Return [x, y] of the center of cell containing provided text 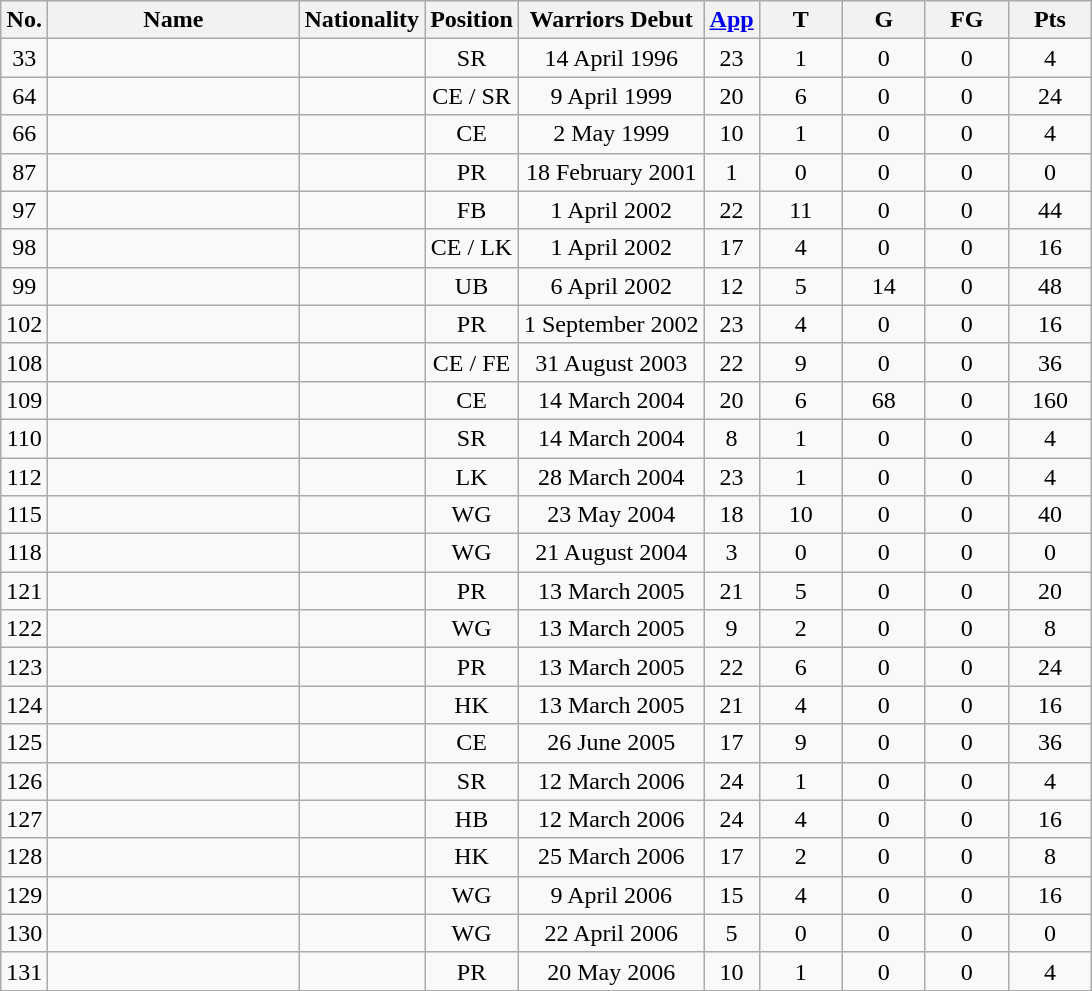
48 [1050, 286]
160 [1050, 400]
Warriors Debut [611, 20]
CE / LK [472, 248]
App [732, 20]
22 April 2006 [611, 933]
HB [472, 819]
Pts [1050, 20]
15 [732, 895]
125 [24, 743]
28 March 2004 [611, 477]
6 April 2002 [611, 286]
121 [24, 591]
14 April 1996 [611, 58]
98 [24, 248]
14 [884, 286]
131 [24, 971]
127 [24, 819]
112 [24, 477]
109 [24, 400]
1 September 2002 [611, 324]
Nationality [362, 20]
CE / SR [472, 96]
129 [24, 895]
26 June 2005 [611, 743]
25 March 2006 [611, 857]
110 [24, 438]
68 [884, 400]
87 [24, 172]
115 [24, 515]
20 May 2006 [611, 971]
102 [24, 324]
66 [24, 134]
T [800, 20]
130 [24, 933]
123 [24, 667]
21 August 2004 [611, 553]
31 August 2003 [611, 362]
40 [1050, 515]
126 [24, 781]
FB [472, 210]
G [884, 20]
12 [732, 286]
UB [472, 286]
124 [24, 705]
23 May 2004 [611, 515]
108 [24, 362]
CE / FE [472, 362]
33 [24, 58]
18 February 2001 [611, 172]
3 [732, 553]
2 May 1999 [611, 134]
99 [24, 286]
Name [174, 20]
122 [24, 629]
LK [472, 477]
9 April 1999 [611, 96]
9 April 2006 [611, 895]
118 [24, 553]
64 [24, 96]
44 [1050, 210]
No. [24, 20]
18 [732, 515]
11 [800, 210]
FG [966, 20]
97 [24, 210]
128 [24, 857]
Position [472, 20]
